Determine the (X, Y) coordinate at the center of the cell enclosing the given text.  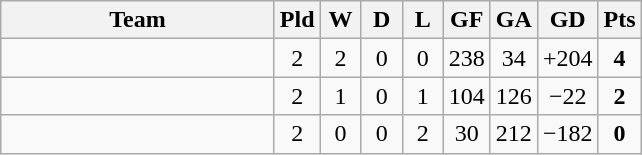
GA (514, 20)
GF (466, 20)
126 (514, 96)
Pts (620, 20)
W (340, 20)
−22 (568, 96)
104 (466, 96)
238 (466, 58)
30 (466, 134)
4 (620, 58)
Team (138, 20)
GD (568, 20)
D (382, 20)
L (422, 20)
212 (514, 134)
34 (514, 58)
Pld (297, 20)
+204 (568, 58)
−182 (568, 134)
